Output the [X, Y] coordinate of the center of the cell containing the given text.  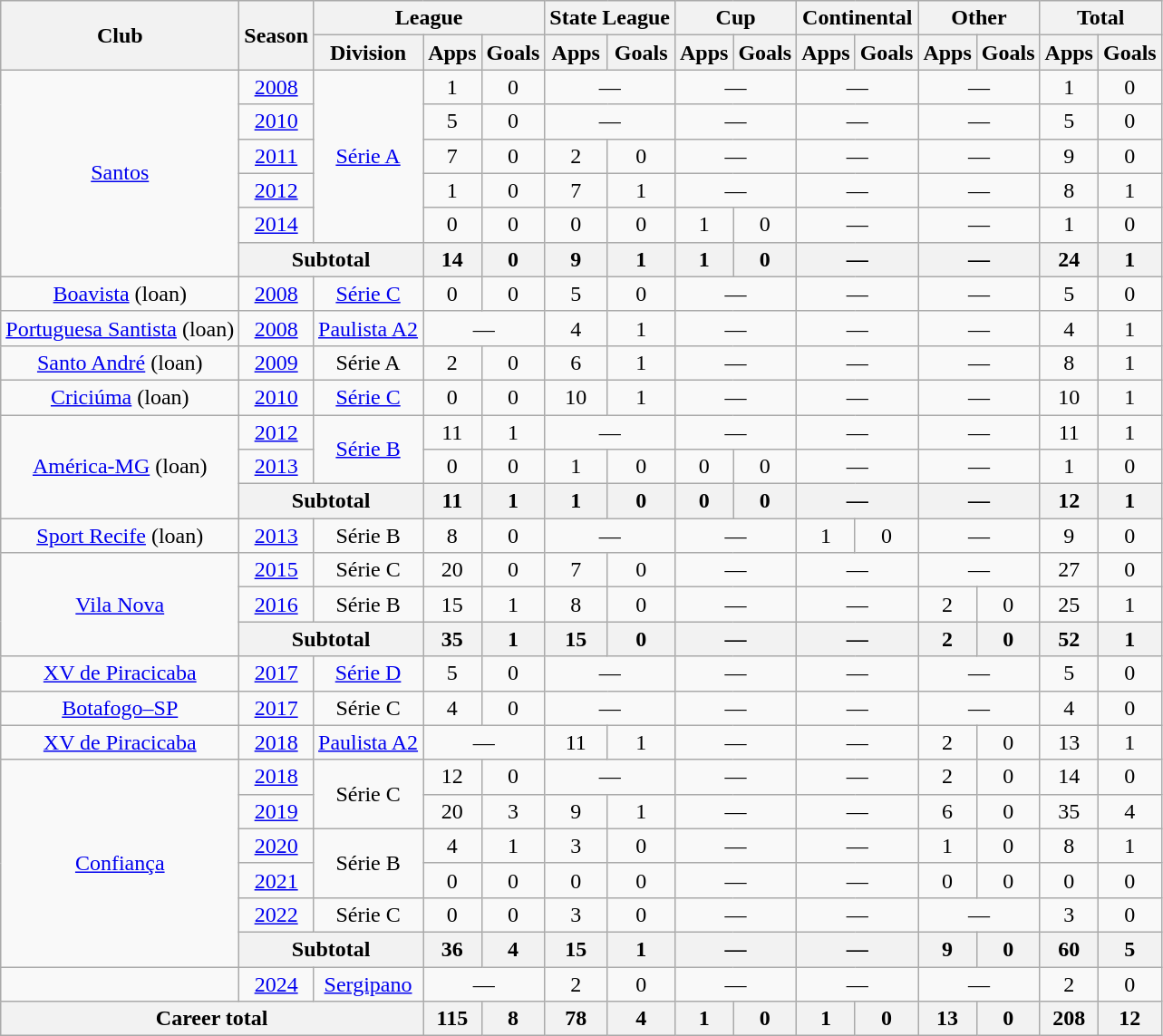
Santo André (loan) [120, 363]
Série D [368, 673]
Other [979, 18]
Boavista (loan) [120, 294]
Career total [212, 1019]
Portuguesa Santista (loan) [120, 328]
Club [120, 35]
36 [452, 949]
Santos [120, 173]
Botafogo–SP [120, 708]
Total [1100, 18]
2009 [276, 363]
Season [276, 35]
Criciúma (loan) [120, 397]
2024 [276, 983]
25 [1069, 605]
2011 [276, 156]
Sergipano [368, 983]
60 [1069, 949]
Cup [735, 18]
2016 [276, 605]
Continental [858, 18]
2014 [276, 225]
27 [1069, 570]
League [430, 18]
52 [1069, 639]
115 [452, 1019]
2015 [276, 570]
2022 [276, 915]
208 [1069, 1019]
2019 [276, 811]
78 [577, 1019]
2021 [276, 880]
24 [1069, 259]
Vila Nova [120, 605]
América-MG (loan) [120, 467]
Confiança [120, 863]
2020 [276, 846]
State League [610, 18]
Division [368, 53]
Sport Recife (loan) [120, 536]
